Determine the [X, Y] coordinate at the center of the cell enclosing the given text.  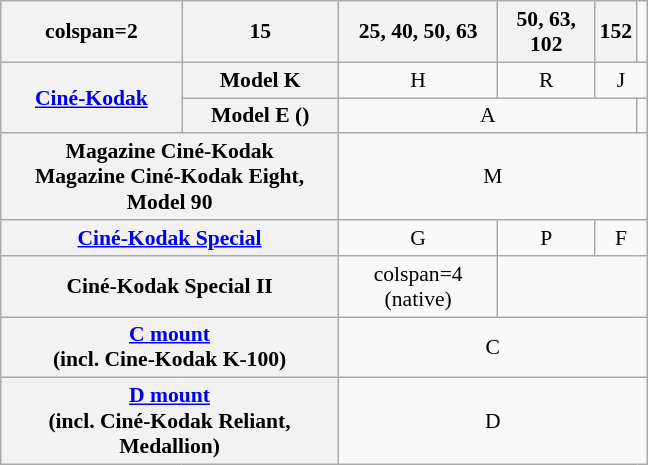
A [488, 116]
M [492, 178]
15 [260, 32]
25, 40, 50, 63 [418, 32]
F [622, 238]
C mount(incl. Cine-Kodak K-100) [170, 348]
D [492, 422]
Magazine Ciné-KodakMagazine Ciné-Kodak Eight, Model 90 [170, 178]
H [418, 80]
R [546, 80]
Ciné-Kodak [92, 98]
G [418, 238]
C [492, 348]
Ciné-Kodak Special [170, 238]
colspan=4 (native) [418, 286]
colspan=2 [92, 32]
50, 63, 102 [546, 32]
Model E () [260, 116]
Ciné-Kodak Special II [170, 286]
Model K [260, 80]
J [622, 80]
D mount(incl. Ciné-Kodak Reliant, Medallion) [170, 422]
P [546, 238]
152 [616, 32]
